Return the [x, y] coordinate for the center point of the cell that contains the specified text.  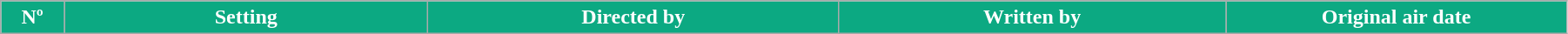
Nº [33, 17]
Written by [1032, 17]
Original air date [1397, 17]
Setting [246, 17]
Directed by [633, 17]
